Extract the [x, y] coordinate from the center of the cell holding the provided text.  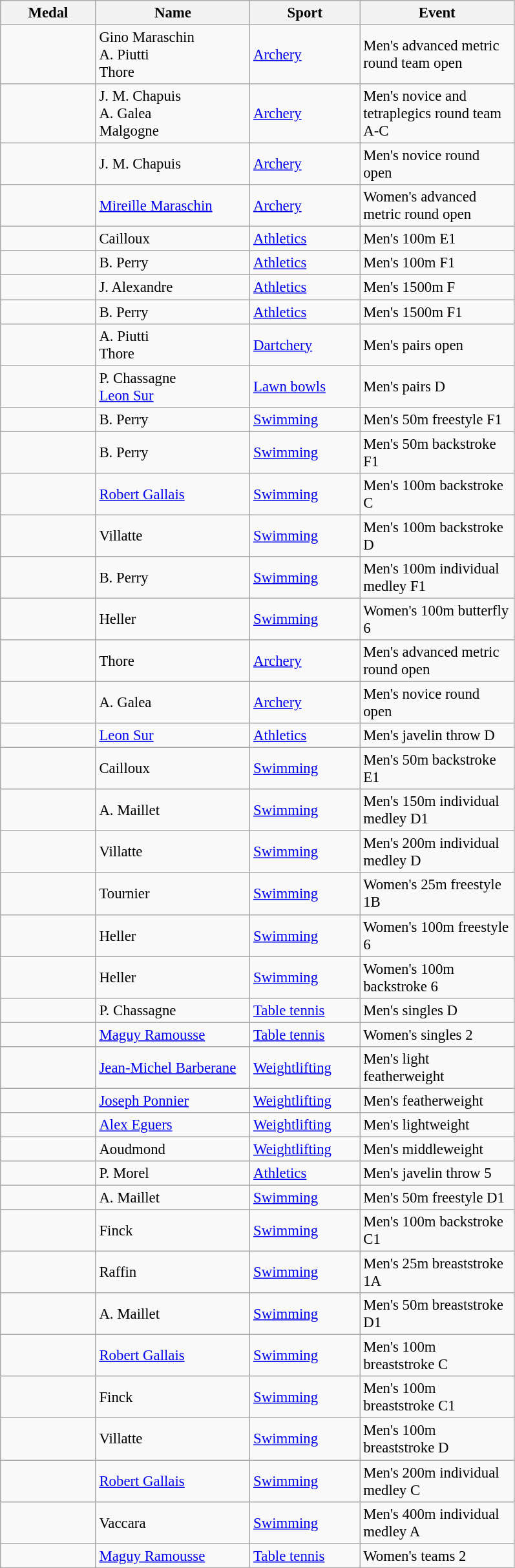
Men's 400m individual medley A [437, 1523]
Women's 100m freestyle 6 [437, 935]
Alex Eguers [173, 1125]
Men's lightweight [437, 1125]
Men's advanced metric round team open [437, 55]
Men's 100m breaststroke D [437, 1439]
Men's 100m backstroke D [437, 536]
Women's 100m butterfly 6 [437, 619]
Men's 200m individual medley C [437, 1481]
Women's advanced metric round open [437, 205]
Women's teams 2 [437, 1556]
Medal [48, 13]
A. Piutti Thore [173, 345]
Men's 200m individual medley D [437, 852]
Men's 100m breaststroke C [437, 1356]
Men's 50m freestyle D1 [437, 1198]
Thore [173, 661]
Sport [305, 13]
Men's featherweight [437, 1100]
Tournier [173, 894]
J. M. Chapuis [173, 164]
Men's 100m individual medley F1 [437, 577]
Dartchery [305, 345]
Men's pairs D [437, 386]
Women's 25m freestyle 1B [437, 894]
Men's 25m breaststroke 1A [437, 1272]
Men's 100m backstroke C [437, 495]
Men's singles D [437, 1010]
Aoudmond [173, 1149]
Jean-Michel Barberane [173, 1068]
P. Morel [173, 1173]
Men's 50m backstroke F1 [437, 452]
Men's 1500m F1 [437, 312]
Men's 1500m F [437, 287]
Men's 50m breaststroke D1 [437, 1314]
Men's pairs open [437, 345]
Leon Sur [173, 736]
Vaccara [173, 1523]
Men's javelin throw D [437, 736]
Men's 50m backstroke E1 [437, 769]
P. Chassagne [173, 1010]
Men's 100m F1 [437, 263]
Joseph Ponnier [173, 1100]
A. Galea [173, 703]
Name [173, 13]
Men's 100m E1 [437, 239]
Men's light featherweight [437, 1068]
Men's novice and tetraplegics round team A-C [437, 114]
Men's 100m backstroke C1 [437, 1231]
Men's middleweight [437, 1149]
Mireille Maraschin [173, 205]
Event [437, 13]
Women's singles 2 [437, 1035]
Gino Maraschin A. Piutti Thore [173, 55]
P. Chassagne Leon Sur [173, 386]
J. M. Chapuis A. Galea Malgogne [173, 114]
Men's 150m individual medley D1 [437, 810]
Men's 50m freestyle F1 [437, 419]
Women's 100m backstroke 6 [437, 978]
J. Alexandre [173, 287]
Men's advanced metric round open [437, 661]
Men's javelin throw 5 [437, 1173]
Raffin [173, 1272]
Men's 100m breaststroke C1 [437, 1398]
Lawn bowls [305, 386]
